Extract the (X, Y) coordinate from the center of the cell holding the provided text.  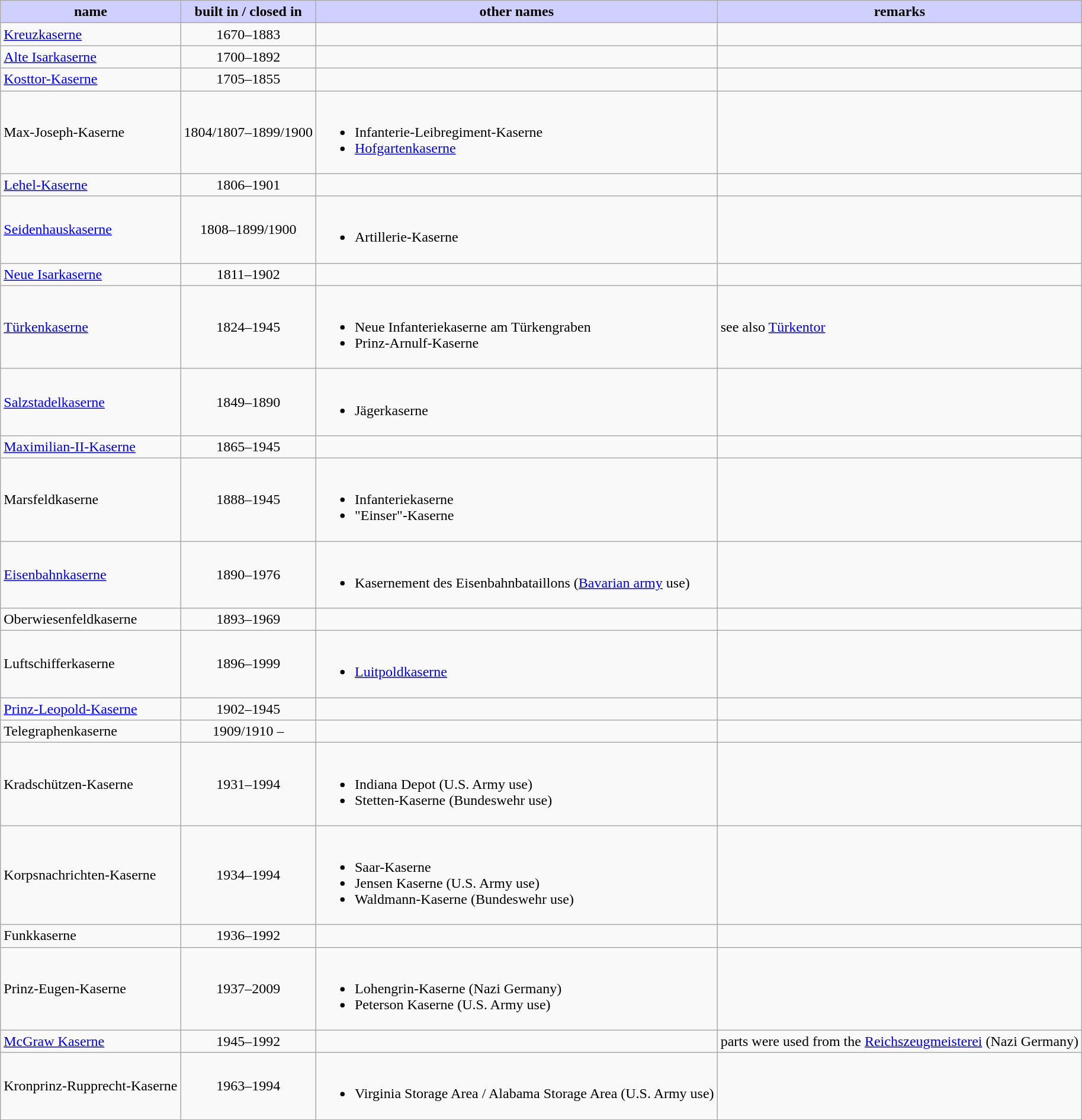
Eisenbahnkaserne (91, 575)
Luitpoldkaserne (516, 665)
1808–1899/1900 (248, 230)
Maximilian-II-Kaserne (91, 447)
built in / closed in (248, 12)
Korpsnachrichten-Kaserne (91, 875)
Telegraphenkaserne (91, 731)
Jägerkaserne (516, 402)
1934–1994 (248, 875)
Max-Joseph-Kaserne (91, 132)
Seidenhauskaserne (91, 230)
McGraw Kaserne (91, 1041)
see also Türkentor (899, 327)
1945–1992 (248, 1041)
Kreuzkaserne (91, 34)
Luftschifferkaserne (91, 665)
1902–1945 (248, 709)
Kasernement des Eisenbahnbataillons (Bavarian army use) (516, 575)
1896–1999 (248, 665)
Kradschützen-Kaserne (91, 784)
Funkkaserne (91, 936)
Türkenkaserne (91, 327)
1890–1976 (248, 575)
Alte Isarkaserne (91, 57)
name (91, 12)
1670–1883 (248, 34)
Virginia Storage Area / Alabama Storage Area (U.S. Army use) (516, 1086)
1888–1945 (248, 499)
1705–1855 (248, 79)
Salzstadelkaserne (91, 402)
parts were used from the Reichszeugmeisterei (Nazi Germany) (899, 1041)
1893–1969 (248, 620)
Infanterie-Leibregiment-KaserneHofgartenkaserne (516, 132)
Neue Isarkaserne (91, 274)
Lehel-Kaserne (91, 185)
Marsfeldkaserne (91, 499)
remarks (899, 12)
Kronprinz-Rupprecht-Kaserne (91, 1086)
1806–1901 (248, 185)
Saar-KaserneJensen Kaserne (U.S. Army use)Waldmann-Kaserne (Bundeswehr use) (516, 875)
1909/1910 – (248, 731)
Lohengrin-Kaserne (Nazi Germany)Peterson Kaserne (U.S. Army use) (516, 989)
Oberwiesenfeldkaserne (91, 620)
1811–1902 (248, 274)
Prinz-Eugen-Kaserne (91, 989)
1700–1892 (248, 57)
Artillerie-Kaserne (516, 230)
1963–1994 (248, 1086)
Neue Infanteriekaserne am TürkengrabenPrinz-Arnulf-Kaserne (516, 327)
1849–1890 (248, 402)
1804/1807–1899/1900 (248, 132)
Prinz-Leopold-Kaserne (91, 709)
1937–2009 (248, 989)
1931–1994 (248, 784)
1824–1945 (248, 327)
1936–1992 (248, 936)
Indiana Depot (U.S. Army use)Stetten-Kaserne (Bundeswehr use) (516, 784)
Kosttor-Kaserne (91, 79)
Infanteriekaserne"Einser"-Kaserne (516, 499)
1865–1945 (248, 447)
other names (516, 12)
